Provide the (X, Y) coordinate of the cell's center where the given text is located.  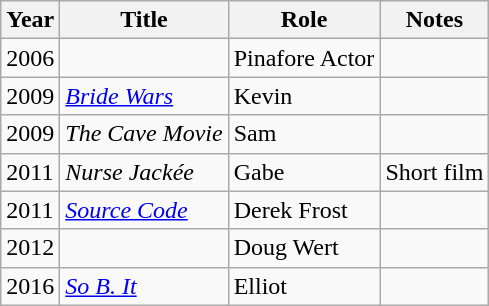
2006 (30, 58)
Kevin (304, 96)
Role (304, 20)
Gabe (304, 172)
Derek Frost (304, 210)
Bride Wars (144, 96)
Doug Wert (304, 248)
Elliot (304, 286)
Notes (434, 20)
2012 (30, 248)
Nurse Jackée (144, 172)
Sam (304, 134)
Year (30, 20)
So B. It (144, 286)
The Cave Movie (144, 134)
Pinafore Actor (304, 58)
2016 (30, 286)
Short film (434, 172)
Title (144, 20)
Source Code (144, 210)
